Capture the cell that displays the provided text and extract its [X, Y] central coordinate. 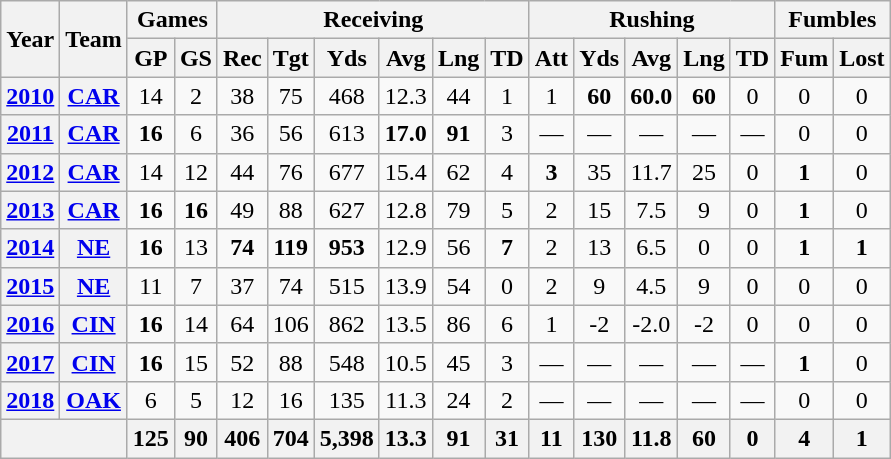
38 [242, 96]
2011 [30, 134]
Att [551, 58]
2013 [30, 210]
36 [242, 134]
Team [94, 39]
13.3 [406, 438]
613 [346, 134]
12.9 [406, 248]
130 [600, 438]
79 [458, 210]
17.0 [406, 134]
5,398 [346, 438]
627 [346, 210]
GS [196, 58]
406 [242, 438]
OAK [94, 400]
704 [290, 438]
4.5 [652, 286]
-2.0 [652, 324]
2012 [30, 172]
Tgt [290, 58]
62 [458, 172]
13.5 [406, 324]
64 [242, 324]
125 [150, 438]
468 [346, 96]
Fumbles [832, 20]
2015 [30, 286]
2016 [30, 324]
515 [346, 286]
2014 [30, 248]
86 [458, 324]
7.5 [652, 210]
31 [507, 438]
2017 [30, 362]
548 [346, 362]
Receiving [373, 20]
75 [290, 96]
2018 [30, 400]
12.8 [406, 210]
677 [346, 172]
49 [242, 210]
25 [704, 172]
953 [346, 248]
Rec [242, 58]
52 [242, 362]
60.0 [652, 96]
15.4 [406, 172]
76 [290, 172]
24 [458, 400]
Lost [862, 58]
10.5 [406, 362]
106 [290, 324]
Fum [804, 58]
11.8 [652, 438]
11.3 [406, 400]
35 [600, 172]
13.9 [406, 286]
Games [172, 20]
119 [290, 248]
12.3 [406, 96]
Year [30, 39]
54 [458, 286]
Rushing [652, 20]
862 [346, 324]
6.5 [652, 248]
37 [242, 286]
90 [196, 438]
GP [150, 58]
2010 [30, 96]
45 [458, 362]
135 [346, 400]
11.7 [652, 172]
